Pinpoint the cell where the given text exists, returning its (X, Y) midpoint coordinate. 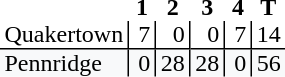
Pennridge (64, 63)
Quakertown (64, 35)
14 (268, 35)
56 (268, 63)
